Pinpoint the cell where the given text exists, returning its [X, Y] midpoint coordinate. 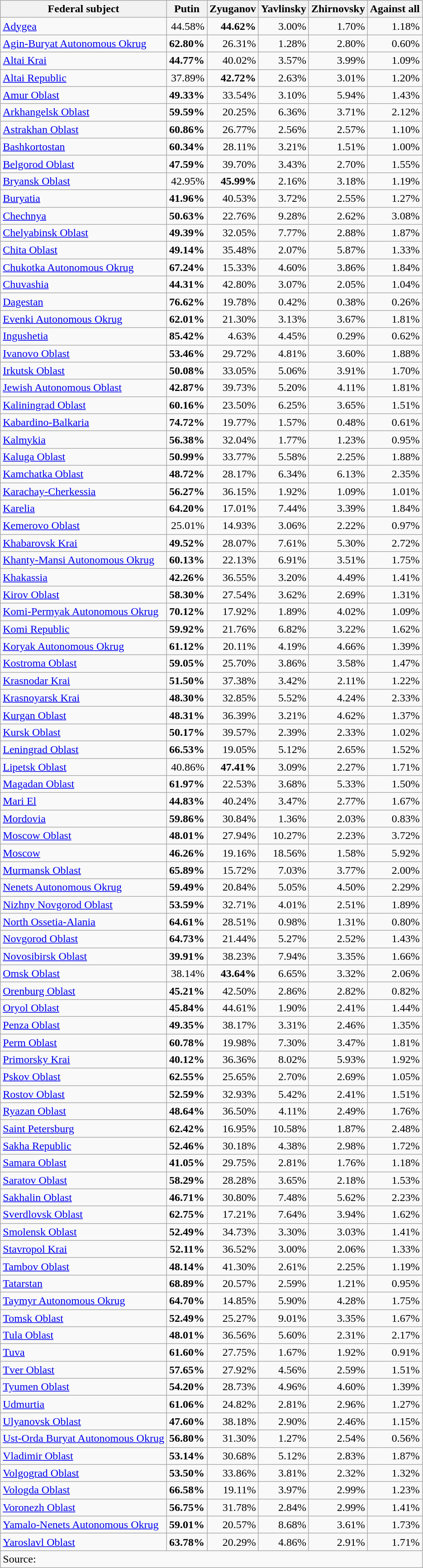
1.05% [394, 1077]
60.13% [186, 560]
62.75% [186, 1215]
Orenburg Oblast [84, 991]
27.94% [233, 836]
25.65% [233, 1077]
Koryak Autonomous Okrug [84, 646]
2.91% [338, 1542]
Kostroma Oblast [84, 663]
2.96% [338, 1404]
Volgograd Oblast [84, 1473]
60.34% [186, 147]
27.75% [233, 1353]
10.58% [283, 1129]
9.01% [283, 1318]
5.92% [394, 853]
2.80% [338, 43]
3.77% [338, 870]
41.96% [186, 198]
44.31% [186, 285]
Astrakhan Oblast [84, 129]
4.28% [338, 1301]
20.29% [233, 1542]
2.54% [338, 1439]
61.12% [186, 646]
28.11% [233, 147]
4.86% [283, 1542]
60.86% [186, 129]
19.16% [233, 853]
Saint Petersburg [84, 1129]
59.59% [186, 112]
Rostov Oblast [84, 1094]
1.22% [394, 681]
Federal subject [84, 9]
14.85% [233, 1301]
67.24% [186, 267]
Dagestan [84, 302]
1.77% [283, 439]
62.01% [186, 319]
1.44% [394, 1008]
3.61% [338, 1525]
Oryol Oblast [84, 1008]
5.42% [283, 1094]
3.01% [338, 78]
3.30% [283, 1232]
0.98% [283, 922]
5.05% [283, 887]
3.42% [283, 681]
1.73% [394, 1525]
Ivanovo Oblast [84, 353]
34.73% [233, 1232]
19.11% [233, 1490]
42.50% [233, 991]
30.84% [233, 819]
3.31% [283, 1025]
Vologda Oblast [84, 1490]
56.27% [186, 491]
0.60% [394, 43]
2.90% [283, 1421]
4.81% [283, 353]
Kabardino-Balkaria [84, 422]
6.13% [338, 474]
0.42% [283, 302]
56.80% [186, 1439]
3.03% [338, 1232]
5.58% [283, 457]
33.86% [233, 1473]
Yamalo-Nenets Autonomous Okrug [84, 1525]
Taymyr Autonomous Okrug [84, 1301]
4.56% [283, 1370]
Tula Oblast [84, 1335]
Tatarstan [84, 1283]
44.62% [233, 26]
2.49% [338, 1111]
1.36% [283, 819]
59.05% [186, 663]
Kalmykia [84, 439]
2.35% [394, 474]
Karachay-Cherkessia [84, 491]
9.28% [283, 216]
Vladimir Oblast [84, 1456]
1.90% [283, 1008]
Saratov Oblast [84, 1180]
45.21% [186, 991]
38.17% [233, 1025]
36.56% [233, 1335]
44.58% [186, 26]
2.00% [394, 870]
41.05% [186, 1163]
48.64% [186, 1111]
42.95% [186, 181]
56.38% [186, 439]
Stavropol Krai [84, 1249]
76.62% [186, 302]
2.16% [283, 181]
6.65% [283, 973]
64.70% [186, 1301]
Kaluga Oblast [84, 457]
2.98% [338, 1146]
20.11% [233, 646]
38.23% [233, 956]
5.30% [338, 543]
2.83% [338, 1456]
6.34% [283, 474]
8.02% [283, 1060]
31.78% [233, 1507]
7.30% [283, 1042]
Tuva [84, 1353]
45.84% [186, 1008]
3.43% [283, 164]
5.93% [338, 1060]
64.73% [186, 939]
1.15% [394, 1421]
32.05% [233, 233]
26.77% [233, 129]
53.46% [186, 353]
39.57% [233, 732]
42.80% [233, 285]
15.33% [233, 267]
46.71% [186, 1197]
27.92% [233, 1370]
17.92% [233, 612]
Pskov Oblast [84, 1077]
Tambov Oblast [84, 1266]
2.62% [338, 216]
Moscow Oblast [84, 836]
5.90% [283, 1301]
15.72% [233, 870]
47.59% [186, 164]
Chuvashia [84, 285]
45.99% [233, 181]
40.02% [233, 61]
49.52% [186, 543]
53.14% [186, 1456]
48.31% [186, 715]
3.39% [338, 509]
Irkutsk Oblast [84, 371]
Krasnodar Krai [84, 681]
3.99% [338, 61]
19.78% [233, 302]
32.71% [233, 905]
85.42% [186, 336]
Ingushetia [84, 336]
58.30% [186, 595]
4.19% [283, 646]
48.30% [186, 698]
19.98% [233, 1042]
25.01% [186, 526]
21.76% [233, 629]
0.61% [394, 422]
3.20% [283, 577]
35.48% [233, 250]
2.07% [283, 250]
Nenets Autonomous Okrug [84, 887]
22.76% [233, 216]
2.88% [338, 233]
29.75% [233, 1163]
22.13% [233, 560]
44.83% [186, 801]
Tomsk Oblast [84, 1318]
1.32% [394, 1473]
4.01% [283, 905]
2.82% [338, 991]
Kurgan Oblast [84, 715]
3.67% [338, 319]
47.41% [233, 767]
5.87% [338, 250]
Bryansk Oblast [84, 181]
6.91% [283, 560]
3.97% [283, 1490]
Kirov Oblast [84, 595]
Khakassia [84, 577]
54.20% [186, 1387]
5.27% [283, 939]
Voronezh Oblast [84, 1507]
60.16% [186, 405]
2.61% [283, 1266]
19.05% [233, 749]
59.01% [186, 1525]
2.72% [394, 543]
7.61% [283, 543]
0.91% [394, 1353]
44.77% [186, 61]
52.11% [186, 1249]
36.52% [233, 1249]
Sakhalin Oblast [84, 1197]
59.49% [186, 887]
50.08% [186, 371]
4.96% [283, 1387]
1.28% [283, 43]
Nizhny Novgorod Oblast [84, 905]
Amur Oblast [84, 95]
Zhirnovsky [338, 9]
5.33% [338, 784]
2.32% [338, 1473]
Chelyabinsk Oblast [84, 233]
3.09% [283, 767]
40.12% [186, 1060]
7.48% [283, 1197]
28.51% [233, 922]
1.57% [283, 422]
36.36% [233, 1060]
47.60% [186, 1421]
60.78% [186, 1042]
5.52% [283, 698]
25.70% [233, 663]
41.30% [233, 1266]
7.94% [283, 956]
Jewish Autonomous Oblast [84, 388]
2.55% [338, 198]
Komi Republic [84, 629]
Tyumen Oblast [84, 1387]
2.63% [283, 78]
33.54% [233, 95]
5.06% [283, 371]
30.68% [233, 1456]
1.66% [394, 956]
0.29% [338, 336]
4.49% [338, 577]
1.35% [394, 1025]
3.22% [338, 629]
40.53% [233, 198]
2.86% [283, 991]
5.94% [338, 95]
Komi-Permyak Autonomous Okrug [84, 612]
17.01% [233, 509]
59.92% [186, 629]
7.44% [283, 509]
3.57% [283, 61]
1.21% [338, 1283]
58.29% [186, 1180]
Agin-Buryat Autonomous Okrug [84, 43]
1.52% [394, 749]
32.04% [233, 439]
Kaliningrad Oblast [84, 405]
21.44% [233, 939]
49.33% [186, 95]
68.89% [186, 1283]
65.89% [186, 870]
70.12% [186, 612]
Kursk Oblast [84, 732]
30.18% [233, 1146]
Bashkortostan [84, 147]
31.30% [233, 1439]
2.29% [394, 887]
Leningrad Oblast [84, 749]
50.17% [186, 732]
53.50% [186, 1473]
Omsk Oblast [84, 973]
Karelia [84, 509]
2.51% [338, 905]
Tver Oblast [84, 1370]
Chukotka Autonomous Okrug [84, 267]
5.20% [283, 388]
52.59% [186, 1094]
Zyuganov [233, 9]
61.60% [186, 1353]
Yavlinsky [283, 9]
3.32% [338, 973]
39.70% [233, 164]
37.89% [186, 78]
49.14% [186, 250]
3.71% [338, 112]
Buryatia [84, 198]
36.55% [233, 577]
Primorsky Krai [84, 1060]
2.84% [283, 1507]
2.57% [338, 129]
Belgorod Oblast [84, 164]
6.82% [283, 629]
21.30% [233, 319]
2.77% [338, 801]
Lipetsk Oblast [84, 767]
Mari El [84, 801]
3.62% [283, 595]
33.05% [233, 371]
Altai Republic [84, 78]
0.38% [338, 302]
4.38% [283, 1146]
3.06% [283, 526]
18.56% [283, 853]
32.93% [233, 1094]
49.35% [186, 1025]
40.24% [233, 801]
Krasnoyarsk Krai [84, 698]
3.68% [283, 784]
44.61% [233, 1008]
Sverdlovsk Oblast [84, 1215]
Samara Oblast [84, 1163]
50.63% [186, 216]
46.26% [186, 853]
Altai Krai [84, 61]
74.72% [186, 422]
66.58% [186, 1490]
Khabarovsk Krai [84, 543]
0.83% [394, 819]
Ust-Orda Buryat Autonomous Okrug [84, 1439]
Evenki Autonomous Okrug [84, 319]
64.20% [186, 509]
4.50% [338, 887]
8.68% [283, 1525]
14.93% [233, 526]
4.66% [338, 646]
0.62% [394, 336]
19.77% [233, 422]
Murmansk Oblast [84, 870]
2.18% [338, 1180]
0.56% [394, 1439]
Yaroslavl Oblast [84, 1542]
2.22% [338, 526]
Chita Oblast [84, 250]
Kemerovo Oblast [84, 526]
1.55% [394, 164]
3.13% [283, 319]
Udmurtia [84, 1404]
7.03% [283, 870]
32.85% [233, 698]
1.10% [394, 129]
Novgorod Oblast [84, 939]
3.07% [283, 285]
26.31% [233, 43]
0.82% [394, 991]
2.03% [338, 819]
Putin [186, 9]
7.77% [283, 233]
Kamchatka Oblast [84, 474]
29.72% [233, 353]
42.87% [186, 388]
4.45% [283, 336]
28.28% [233, 1180]
1.04% [394, 285]
39.73% [233, 388]
4.62% [338, 715]
49.39% [186, 233]
48.14% [186, 1266]
48.72% [186, 474]
North Ossetia-Alania [84, 922]
Moscow [84, 853]
1.53% [394, 1180]
2.27% [338, 767]
38.18% [233, 1421]
61.97% [186, 784]
10.27% [283, 836]
40.86% [186, 767]
Adygea [84, 26]
3.58% [338, 663]
2.12% [394, 112]
6.36% [283, 112]
Ryazan Oblast [84, 1111]
25.27% [233, 1318]
Perm Oblast [84, 1042]
4.02% [338, 612]
3.18% [338, 181]
Against all [394, 9]
1.50% [394, 784]
52.46% [186, 1146]
2.56% [283, 129]
57.65% [186, 1370]
4.63% [233, 336]
62.55% [186, 1077]
Smolensk Oblast [84, 1232]
4.24% [338, 698]
28.73% [233, 1387]
17.21% [233, 1215]
Khanty-Mansi Autonomous Okrug [84, 560]
33.77% [233, 457]
1.01% [394, 491]
1.00% [394, 147]
Mordovia [84, 819]
20.84% [233, 887]
62.80% [186, 43]
Source: [212, 1559]
0.97% [394, 526]
3.81% [283, 1473]
42.26% [186, 577]
62.42% [186, 1129]
64.61% [186, 922]
22.53% [233, 784]
Penza Oblast [84, 1025]
37.38% [233, 681]
1.37% [394, 715]
1.20% [394, 78]
53.59% [186, 905]
56.75% [186, 1507]
5.62% [338, 1197]
Arkhangelsk Oblast [84, 112]
42.72% [233, 78]
43.64% [233, 973]
2.52% [338, 939]
2.39% [283, 732]
7.64% [283, 1215]
3.94% [338, 1215]
28.17% [233, 474]
3.60% [338, 353]
39.91% [186, 956]
30.80% [233, 1197]
3.10% [283, 95]
59.86% [186, 819]
51.50% [186, 681]
38.14% [186, 973]
63.78% [186, 1542]
0.48% [338, 422]
2.65% [338, 749]
1.58% [338, 853]
2.05% [338, 285]
3.08% [394, 216]
36.39% [233, 715]
36.50% [233, 1111]
2.11% [338, 681]
Chechnya [84, 216]
2.17% [394, 1335]
0.80% [394, 922]
Novosibirsk Oblast [84, 956]
28.07% [233, 543]
27.54% [233, 595]
50.99% [186, 457]
1.47% [394, 663]
61.06% [186, 1404]
Magadan Oblast [84, 784]
16.95% [233, 1129]
1.72% [394, 1146]
Ulyanovsk Oblast [84, 1421]
2.48% [394, 1129]
24.82% [233, 1404]
5.60% [283, 1335]
0.26% [394, 302]
20.25% [233, 112]
66.53% [186, 749]
1.02% [394, 732]
2.31% [338, 1335]
36.15% [233, 491]
3.91% [338, 371]
6.25% [283, 405]
23.50% [233, 405]
Sakha Republic [84, 1146]
3.51% [338, 560]
